For the text-containing cell, return its midpoint in [X, Y] coordinate format. 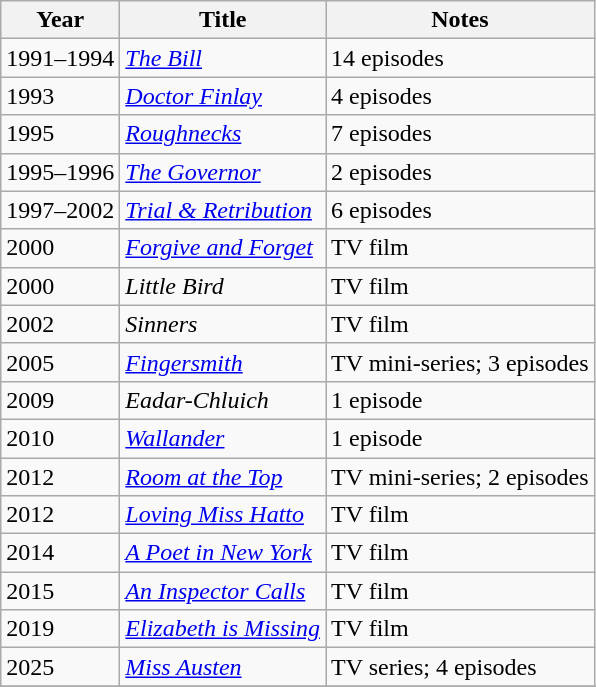
Fingersmith [223, 362]
1995 [60, 134]
Notes [460, 20]
14 episodes [460, 58]
Eadar-Chluich [223, 400]
Trial & Retribution [223, 210]
Elizabeth is Missing [223, 629]
2025 [60, 667]
Doctor Finlay [223, 96]
1993 [60, 96]
7 episodes [460, 134]
1997–2002 [60, 210]
1995–1996 [60, 172]
TV mini-series; 3 episodes [460, 362]
2002 [60, 324]
TV mini-series; 2 episodes [460, 477]
Room at the Top [223, 477]
6 episodes [460, 210]
Wallander [223, 438]
2014 [60, 553]
The Governor [223, 172]
1991–1994 [60, 58]
4 episodes [460, 96]
2010 [60, 438]
Year [60, 20]
2019 [60, 629]
The Bill [223, 58]
Miss Austen [223, 667]
Forgive and Forget [223, 248]
Little Bird [223, 286]
2015 [60, 591]
Title [223, 20]
Sinners [223, 324]
Loving Miss Hatto [223, 515]
2009 [60, 400]
2005 [60, 362]
Roughnecks [223, 134]
A Poet in New York [223, 553]
2 episodes [460, 172]
An Inspector Calls [223, 591]
TV series; 4 episodes [460, 667]
